Identify which cell holds the provided text, then report its [X, Y] central coordinate. 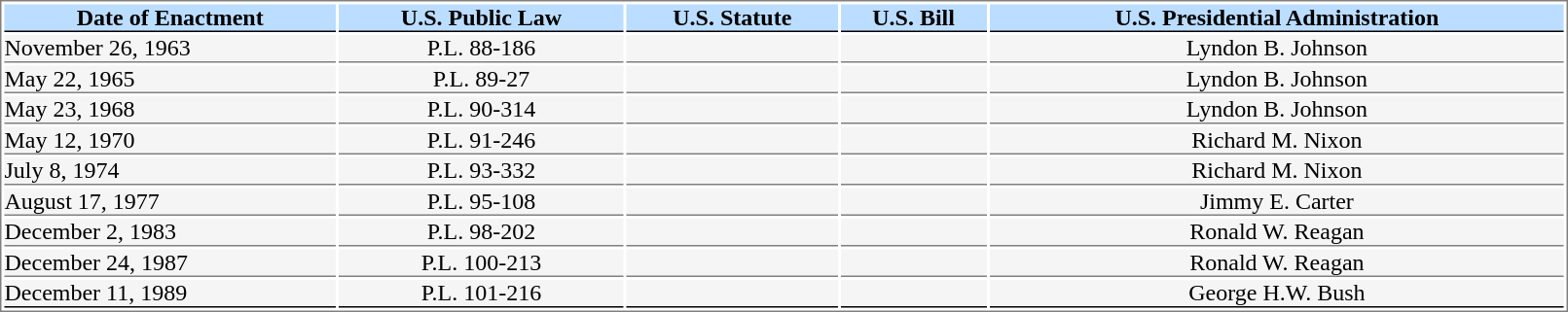
May 23, 1968 [169, 110]
December 24, 1987 [169, 262]
U.S. Bill [913, 17]
P.L. 100-213 [481, 262]
August 17, 1977 [169, 202]
December 11, 1989 [169, 294]
December 2, 1983 [169, 232]
Jimmy E. Carter [1277, 202]
P.L. 95-108 [481, 202]
U.S. Statute [732, 17]
U.S. Public Law [481, 17]
P.L. 90-314 [481, 110]
P.L. 101-216 [481, 294]
P.L. 89-27 [481, 80]
P.L. 88-186 [481, 49]
P.L. 98-202 [481, 232]
Date of Enactment [169, 17]
P.L. 93-332 [481, 171]
George H.W. Bush [1277, 294]
July 8, 1974 [169, 171]
P.L. 91-246 [481, 140]
May 12, 1970 [169, 140]
May 22, 1965 [169, 80]
U.S. Presidential Administration [1277, 17]
November 26, 1963 [169, 49]
